Extract the (x, y) coordinate from the center of the cell holding the provided text.  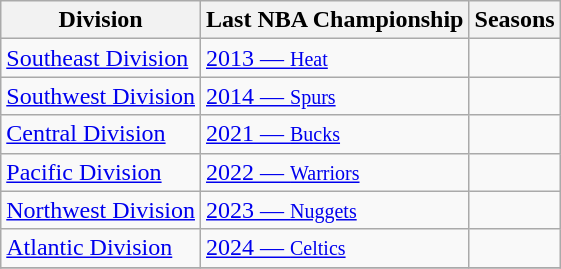
Last NBA Championship (335, 20)
Division (101, 20)
Pacific Division (101, 172)
Seasons (514, 20)
Northwest Division (101, 210)
Atlantic Division (101, 248)
2022 — Warriors (335, 172)
Southwest Division (101, 96)
2021 — Bucks (335, 134)
Southeast Division (101, 58)
Central Division (101, 134)
2013 — Heat (335, 58)
2014 — Spurs (335, 96)
2023 — Nuggets (335, 210)
2024 — Celtics (335, 248)
